Find where the given text appears and provide that cell's center as (x, y) coordinate. 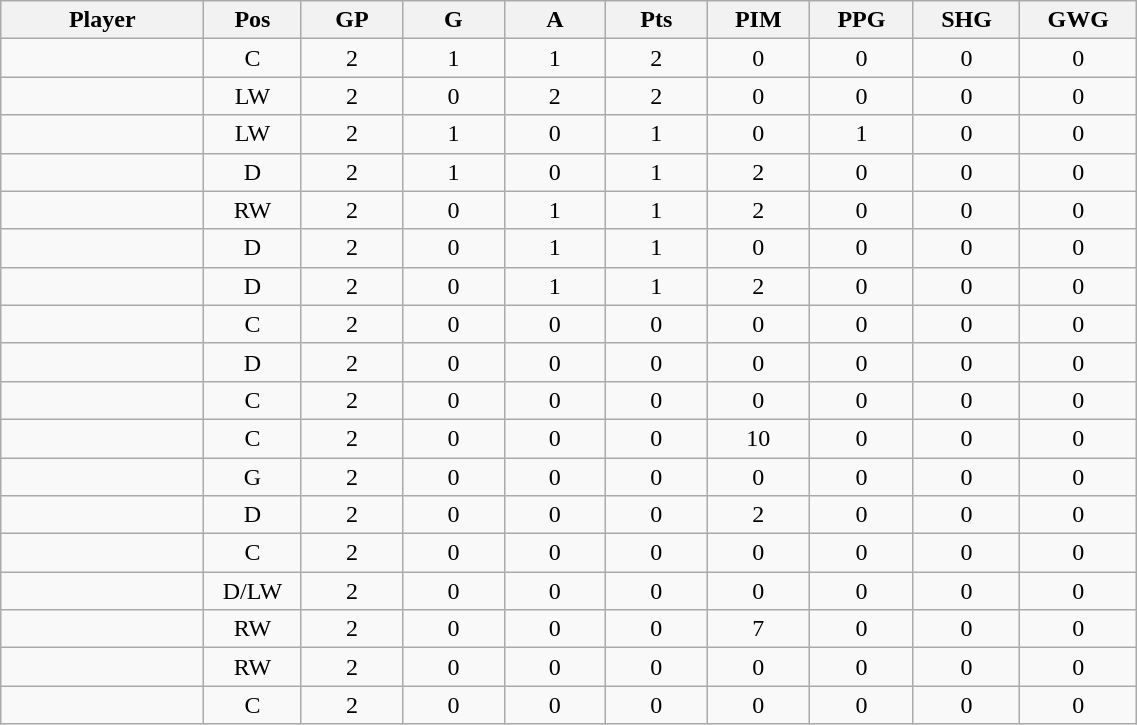
Pts (656, 20)
10 (758, 438)
Pos (252, 20)
PPG (862, 20)
GWG (1078, 20)
D/LW (252, 591)
SHG (966, 20)
GP (352, 20)
7 (758, 629)
PIM (758, 20)
A (554, 20)
Player (102, 20)
